Output the (x, y) coordinate of the center of the cell containing the given text.  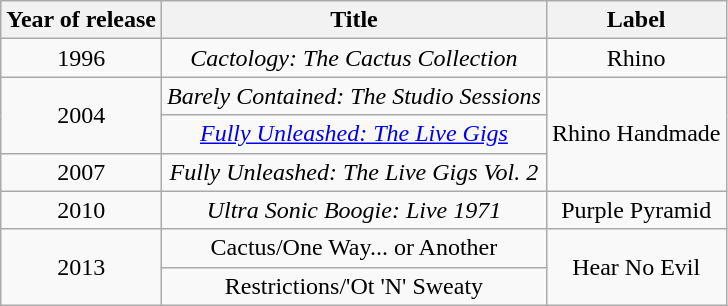
Fully Unleashed: The Live Gigs (354, 134)
Purple Pyramid (636, 210)
Year of release (82, 20)
Rhino Handmade (636, 134)
2004 (82, 115)
Label (636, 20)
Cactus/One Way... or Another (354, 248)
Ultra Sonic Boogie: Live 1971 (354, 210)
1996 (82, 58)
Restrictions/'Ot 'N' Sweaty (354, 286)
2007 (82, 172)
2013 (82, 267)
Hear No Evil (636, 267)
Rhino (636, 58)
Barely Contained: The Studio Sessions (354, 96)
Cactology: The Cactus Collection (354, 58)
2010 (82, 210)
Fully Unleashed: The Live Gigs Vol. 2 (354, 172)
Title (354, 20)
